Output the [x, y] coordinate of the center of the cell containing the given text.  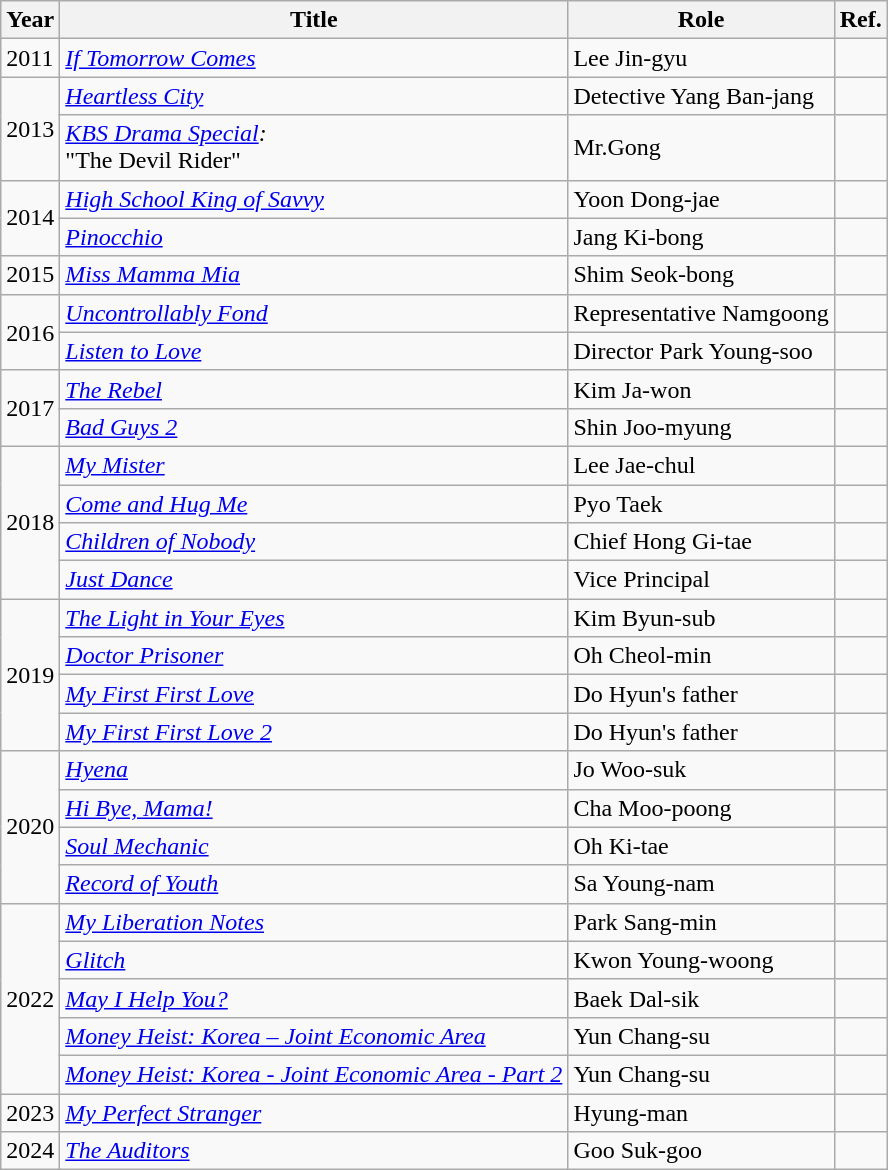
If Tomorrow Comes [314, 58]
My Mister [314, 465]
Kwon Young-woong [701, 960]
2013 [30, 128]
My First First Love 2 [314, 732]
Title [314, 20]
Money Heist: Korea – Joint Economic Area [314, 1036]
2024 [30, 1151]
Glitch [314, 960]
2020 [30, 827]
Hi Bye, Mama! [314, 808]
Pinocchio [314, 237]
2011 [30, 58]
Goo Suk-goo [701, 1151]
2015 [30, 275]
Hyung-man [701, 1113]
High School King of Savvy [314, 199]
Uncontrollably Fond [314, 313]
Representative Namgoong [701, 313]
Shim Seok-bong [701, 275]
Pyo Taek [701, 503]
Come and Hug Me [314, 503]
Mr.Gong [701, 148]
My Liberation Notes [314, 922]
2016 [30, 332]
Oh Ki-tae [701, 846]
Hyena [314, 770]
The Auditors [314, 1151]
Kim Byun-sub [701, 618]
KBS Drama Special: "The Devil Rider" [314, 148]
Kim Ja-won [701, 389]
Miss Mamma Mia [314, 275]
Heartless City [314, 96]
Bad Guys 2 [314, 427]
Park Sang-min [701, 922]
Listen to Love [314, 351]
Sa Young-nam [701, 884]
May I Help You? [314, 998]
Year [30, 20]
Chief Hong Gi-tae [701, 542]
Role [701, 20]
Doctor Prisoner [314, 656]
Money Heist: Korea - Joint Economic Area - Part 2 [314, 1074]
My Perfect Stranger [314, 1113]
Record of Youth [314, 884]
Lee Jin-gyu [701, 58]
Director Park Young-soo [701, 351]
Ref. [860, 20]
Oh Cheol-min [701, 656]
The Rebel [314, 389]
Baek Dal-sik [701, 998]
Soul Mechanic [314, 846]
2014 [30, 218]
Detective Yang Ban-jang [701, 96]
2018 [30, 522]
Children of Nobody [314, 542]
Jo Woo-suk [701, 770]
Lee Jae-chul [701, 465]
Just Dance [314, 580]
2022 [30, 998]
Shin Joo-myung [701, 427]
Cha Moo-poong [701, 808]
Yoon Dong-jae [701, 199]
2019 [30, 675]
2023 [30, 1113]
The Light in Your Eyes [314, 618]
My First First Love [314, 694]
Vice Principal [701, 580]
Jang Ki-bong [701, 237]
2017 [30, 408]
